From the cell containing the given text, extract its center point as (X, Y) coordinate. 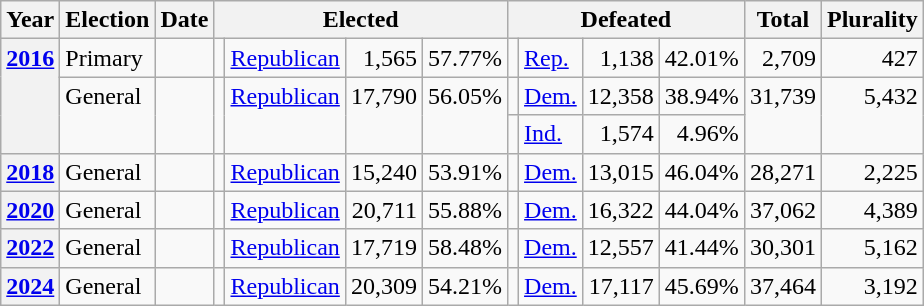
2,709 (782, 58)
2024 (30, 286)
53.91% (464, 172)
427 (872, 58)
41.44% (702, 248)
56.05% (464, 115)
1,138 (620, 58)
1,565 (384, 58)
57.77% (464, 58)
17,790 (384, 115)
16,322 (620, 210)
Total (782, 20)
20,711 (384, 210)
44.04% (702, 210)
Date (184, 20)
2022 (30, 248)
4,389 (872, 210)
20,309 (384, 286)
38.94% (702, 96)
Elected (361, 20)
31,739 (782, 115)
3,192 (872, 286)
2,225 (872, 172)
Plurality (872, 20)
2016 (30, 96)
4.96% (702, 134)
2018 (30, 172)
13,015 (620, 172)
Year (30, 20)
1,574 (620, 134)
37,464 (782, 286)
Primary (108, 58)
Ind. (551, 134)
55.88% (464, 210)
42.01% (702, 58)
12,358 (620, 96)
17,117 (620, 286)
5,162 (872, 248)
17,719 (384, 248)
45.69% (702, 286)
54.21% (464, 286)
Defeated (626, 20)
12,557 (620, 248)
2020 (30, 210)
Election (108, 20)
37,062 (782, 210)
Rep. (551, 58)
30,301 (782, 248)
46.04% (702, 172)
5,432 (872, 115)
28,271 (782, 172)
58.48% (464, 248)
15,240 (384, 172)
